From the cell containing the given text, extract its center point as (X, Y) coordinate. 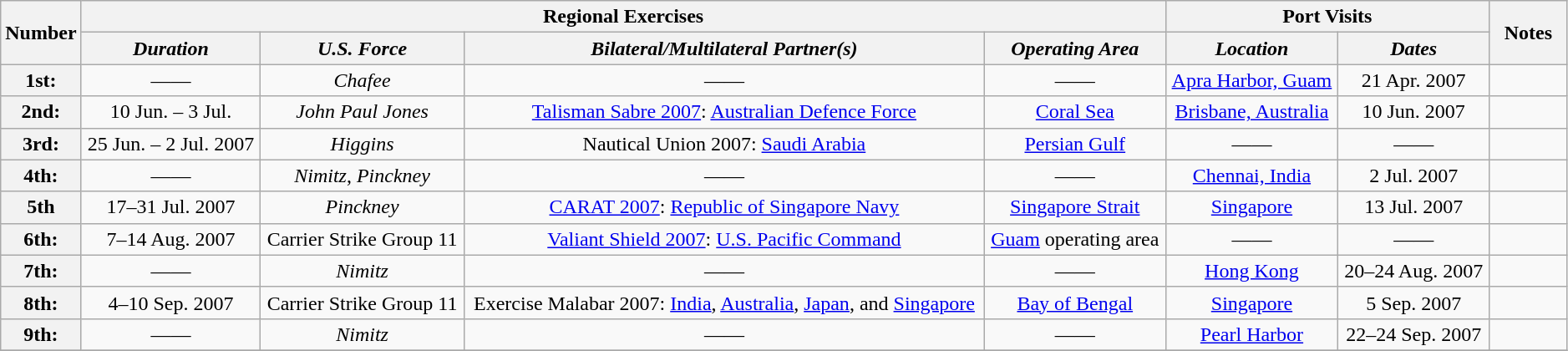
Brisbane, Australia (1251, 112)
Duration (170, 48)
Dates (1413, 48)
Hong Kong (1251, 271)
10 Jun. 2007 (1413, 112)
Location (1251, 48)
Pinckney (363, 207)
John Paul Jones (363, 112)
1st: (41, 80)
7–14 Aug. 2007 (170, 239)
Number (41, 33)
Chafee (363, 80)
Talisman Sabre 2007: Australian Defence Force (723, 112)
13 Jul. 2007 (1413, 207)
22–24 Sep. 2007 (1413, 334)
20–24 Aug. 2007 (1413, 271)
Bilateral/Multilateral Partner(s) (723, 48)
Notes (1529, 33)
3rd: (41, 144)
2nd: (41, 112)
Valiant Shield 2007: U.S. Pacific Command (723, 239)
Singapore Strait (1076, 207)
Exercise Malabar 2007: India, Australia, Japan, and Singapore (723, 303)
7th: (41, 271)
CARAT 2007: Republic of Singapore Navy (723, 207)
Port Visits (1327, 17)
4–10 Sep. 2007 (170, 303)
5 Sep. 2007 (1413, 303)
6th: (41, 239)
25 Jun. – 2 Jul. 2007 (170, 144)
Apra Harbor, Guam (1251, 80)
Persian Gulf (1076, 144)
5th (41, 207)
10 Jun. – 3 Jul. (170, 112)
Chennai, India (1251, 175)
Guam operating area (1076, 239)
8th: (41, 303)
Nautical Union 2007: Saudi Arabia (723, 144)
4th: (41, 175)
Nimitz, Pinckney (363, 175)
Pearl Harbor (1251, 334)
Regional Exercises (623, 17)
2 Jul. 2007 (1413, 175)
Bay of Bengal (1076, 303)
Higgins (363, 144)
9th: (41, 334)
U.S. Force (363, 48)
Coral Sea (1076, 112)
Operating Area (1076, 48)
21 Apr. 2007 (1413, 80)
17–31 Jul. 2007 (170, 207)
